Output the (x, y) coordinate of the center of the cell containing the given text.  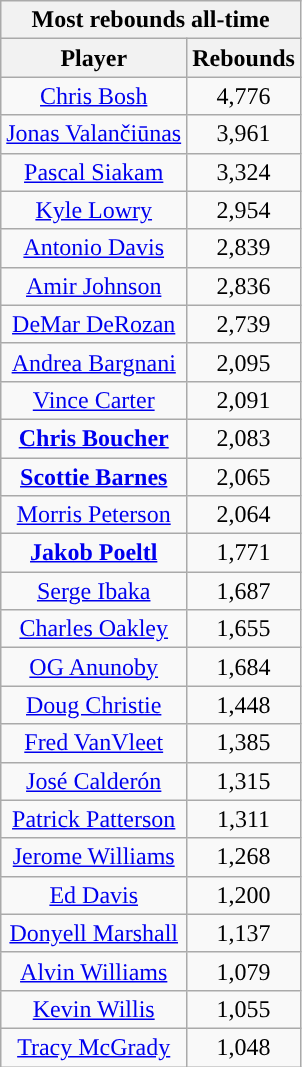
3,324 (244, 172)
Scottie Barnes (94, 477)
1,448 (244, 705)
Alvin Williams (94, 971)
Rebounds (244, 58)
Kyle Lowry (94, 210)
4,776 (244, 96)
1,055 (244, 1009)
DeMar DeRozan (94, 324)
1,311 (244, 819)
2,839 (244, 248)
1,137 (244, 933)
Kevin Willis (94, 1009)
1,687 (244, 591)
Antonio Davis (94, 248)
1,684 (244, 667)
1,315 (244, 781)
Andrea Bargnani (94, 362)
OG Anunoby (94, 667)
Chris Bosh (94, 96)
Morris Peterson (94, 515)
2,065 (244, 477)
2,095 (244, 362)
Patrick Patterson (94, 819)
Fred VanVleet (94, 743)
Pascal Siakam (94, 172)
Charles Oakley (94, 629)
2,083 (244, 438)
José Calderón (94, 781)
Chris Boucher (94, 438)
1,655 (244, 629)
Tracy McGrady (94, 1047)
1,200 (244, 895)
Ed Davis (94, 895)
Serge Ibaka (94, 591)
1,268 (244, 857)
1,079 (244, 971)
2,954 (244, 210)
Doug Christie (94, 705)
Donyell Marshall (94, 933)
2,836 (244, 286)
Vince Carter (94, 400)
Most rebounds all-time (151, 20)
2,091 (244, 400)
1,771 (244, 553)
3,961 (244, 134)
1,048 (244, 1047)
Jakob Poeltl (94, 553)
Jonas Valančiūnas (94, 134)
1,385 (244, 743)
2,739 (244, 324)
Jerome Williams (94, 857)
2,064 (244, 515)
Amir Johnson (94, 286)
Player (94, 58)
